Search for the cell housing the specified text and yield its (x, y) center coordinate. 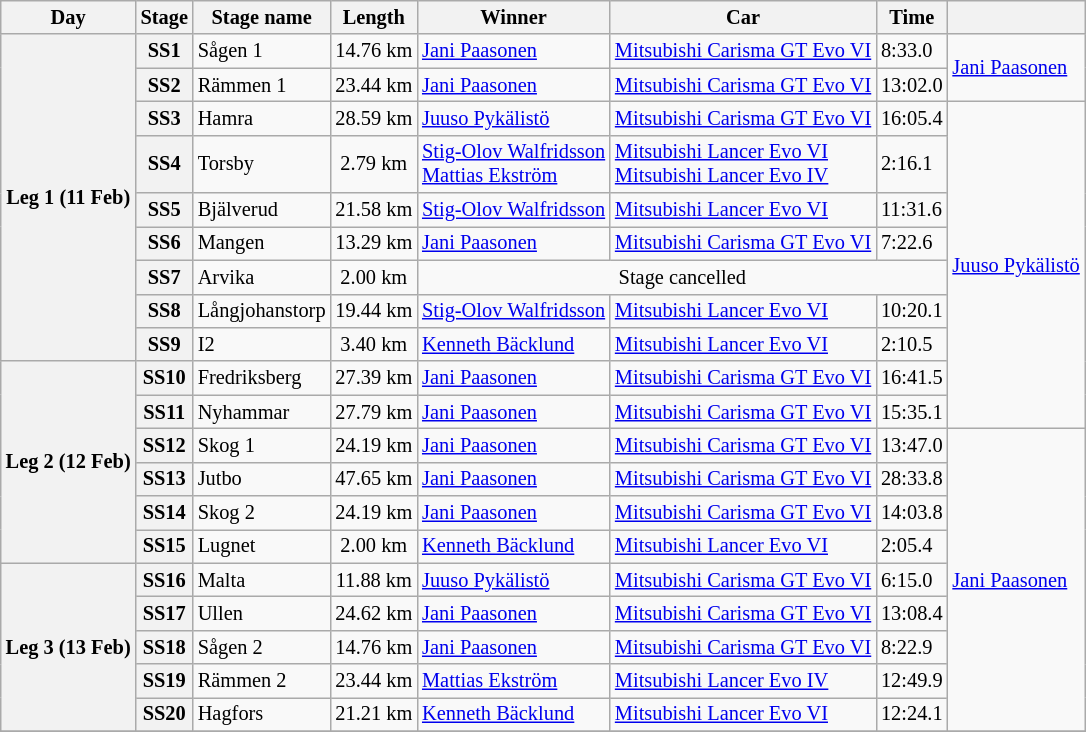
SS16 (164, 580)
27.39 km (374, 378)
SS11 (164, 412)
15:35.1 (912, 412)
Car (743, 17)
Leg 2 (12 Feb) (68, 462)
11:31.6 (912, 210)
SS10 (164, 378)
13:47.0 (912, 445)
Rämmen 1 (262, 85)
Sågen 1 (262, 51)
12:49.9 (912, 681)
2.79 km (374, 164)
SS20 (164, 714)
Hagfors (262, 714)
Rämmen 2 (262, 681)
12:24.1 (912, 714)
8:22.9 (912, 647)
SS4 (164, 164)
47.65 km (374, 479)
27.79 km (374, 412)
3.40 km (374, 344)
13:08.4 (912, 613)
21.58 km (374, 210)
Leg 3 (13 Feb) (68, 647)
28:33.8 (912, 479)
13.29 km (374, 243)
19.44 km (374, 311)
Time (912, 17)
10:20.1 (912, 311)
SS14 (164, 513)
SS15 (164, 546)
SS7 (164, 277)
Ullen (262, 613)
Jutbo (262, 479)
28.59 km (374, 118)
SS9 (164, 344)
Mitsubishi Lancer Evo VIMitsubishi Lancer Evo IV (743, 164)
6:15.0 (912, 580)
7:22.6 (912, 243)
Arvika (262, 277)
21.21 km (374, 714)
16:05.4 (912, 118)
Malta (262, 580)
SS5 (164, 210)
Långjohanstorp (262, 311)
Skog 2 (262, 513)
SS17 (164, 613)
Torsby (262, 164)
SS3 (164, 118)
Stig-Olov Walfridsson Mattias Ekström (514, 164)
SS12 (164, 445)
Bjälverud (262, 210)
Mattias Ekström (514, 681)
Stage (164, 17)
Sågen 2 (262, 647)
Leg 1 (11 Feb) (68, 198)
Mitsubishi Lancer Evo IV (743, 681)
2:05.4 (912, 546)
24.62 km (374, 613)
SS6 (164, 243)
Winner (514, 17)
SS1 (164, 51)
SS8 (164, 311)
Nyhammar (262, 412)
SS18 (164, 647)
Mangen (262, 243)
2:10.5 (912, 344)
13:02.0 (912, 85)
8:33.0 (912, 51)
Lugnet (262, 546)
SS19 (164, 681)
Skog 1 (262, 445)
11.88 km (374, 580)
Hamra (262, 118)
Stage name (262, 17)
2:16.1 (912, 164)
16:41.5 (912, 378)
Length (374, 17)
SS13 (164, 479)
Day (68, 17)
Stage cancelled (682, 277)
Fredriksberg (262, 378)
14:03.8 (912, 513)
SS2 (164, 85)
I2 (262, 344)
